Find where the given text appears and provide that cell's center as (X, Y) coordinate. 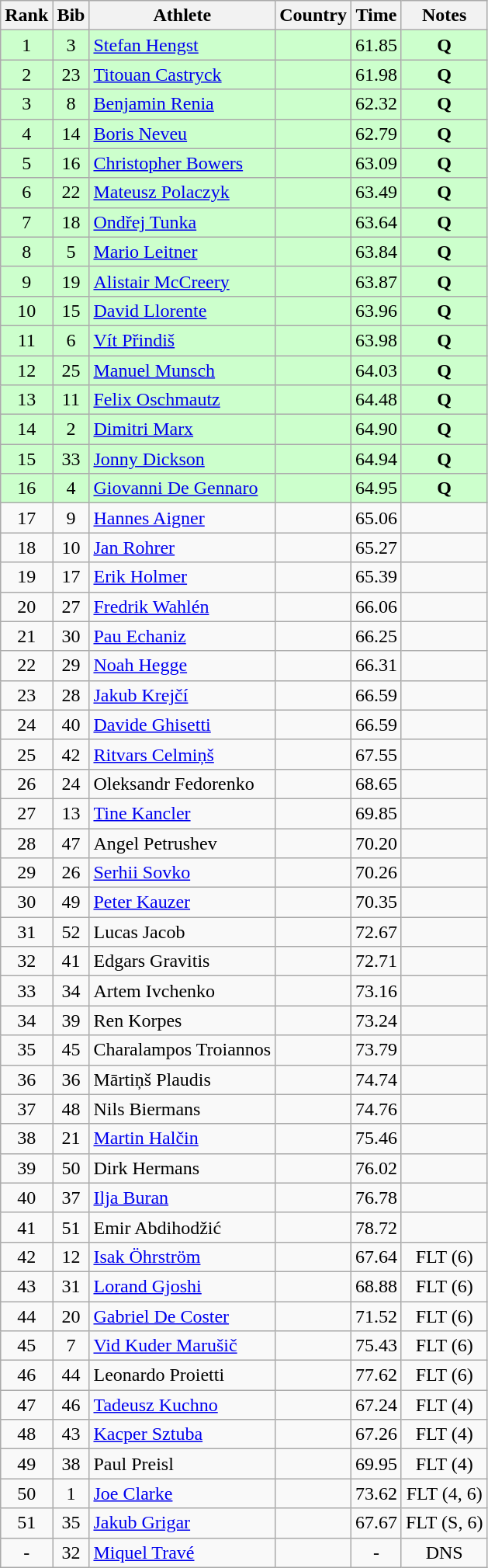
Athlete (182, 16)
Christopher Bowers (182, 163)
67.64 (376, 1257)
Oleksandr Fedorenko (182, 784)
63.09 (376, 163)
62.79 (376, 134)
FLT (S, 6) (444, 1523)
Ritvars Celmiņš (182, 754)
Peter Kauzer (182, 902)
61.98 (376, 75)
Lucas Jacob (182, 932)
76.78 (376, 1198)
Dirk Hermans (182, 1168)
Giovanni De Gennaro (182, 488)
67.67 (376, 1523)
Noah Hegge (182, 666)
75.46 (376, 1139)
Dimitri Marx (182, 429)
68.88 (376, 1286)
77.62 (376, 1375)
Miquel Travé (182, 1552)
Jan Rohrer (182, 548)
72.71 (376, 961)
73.16 (376, 991)
Edgars Gravitis (182, 961)
68.65 (376, 784)
Martin Halčin (182, 1139)
52 (71, 932)
Tadeusz Kuchno (182, 1405)
74.74 (376, 1080)
63.49 (376, 193)
Notes (444, 16)
Ilja Buran (182, 1198)
Stefan Hengst (182, 45)
63.96 (376, 311)
65.06 (376, 518)
Kacper Sztuba (182, 1434)
Felix Oschmautz (182, 400)
Mateusz Polaczyk (182, 193)
64.94 (376, 459)
DNS (444, 1552)
Davide Ghisetti (182, 725)
Rank (26, 16)
70.26 (376, 873)
Charalampos Troiannos (182, 1050)
Angel Petrushev (182, 843)
FLT (4, 6) (444, 1493)
65.27 (376, 548)
69.85 (376, 813)
65.39 (376, 577)
Joe Clarke (182, 1493)
Serhii Sovko (182, 873)
66.31 (376, 666)
Lorand Gjoshi (182, 1286)
Benjamin Renia (182, 104)
76.02 (376, 1168)
Bib (71, 16)
64.90 (376, 429)
Isak Öhrström (182, 1257)
Emir Abdihodžić (182, 1227)
71.52 (376, 1316)
Artem Ivchenko (182, 991)
73.62 (376, 1493)
67.55 (376, 754)
David Llorente (182, 311)
67.26 (376, 1434)
Jakub Grigar (182, 1523)
Time (376, 16)
62.32 (376, 104)
73.24 (376, 1020)
Mario Leitner (182, 252)
Boris Neveu (182, 134)
Erik Holmer (182, 577)
Ondřej Tunka (182, 222)
Gabriel De Coster (182, 1316)
Jonny Dickson (182, 459)
Pau Echaniz (182, 636)
69.95 (376, 1464)
74.76 (376, 1109)
70.35 (376, 902)
Hannes Aigner (182, 518)
64.03 (376, 370)
64.48 (376, 400)
63.64 (376, 222)
63.87 (376, 281)
Vít Přindiš (182, 340)
Paul Preisl (182, 1464)
Nils Biermans (182, 1109)
63.84 (376, 252)
Tine Kancler (182, 813)
Country (313, 16)
Alistair McCreery (182, 281)
Mārtiņš Plaudis (182, 1080)
Jakub Krejčí (182, 695)
Fredrik Wahlén (182, 607)
61.85 (376, 45)
78.72 (376, 1227)
66.25 (376, 636)
Ren Korpes (182, 1020)
72.67 (376, 932)
Manuel Munsch (182, 370)
73.79 (376, 1050)
75.43 (376, 1346)
70.20 (376, 843)
Titouan Castryck (182, 75)
64.95 (376, 488)
Leonardo Proietti (182, 1375)
66.06 (376, 607)
Vid Kuder Marušič (182, 1346)
67.24 (376, 1405)
63.98 (376, 340)
